Determine the (X, Y) coordinate at the center of the cell enclosing the given text.  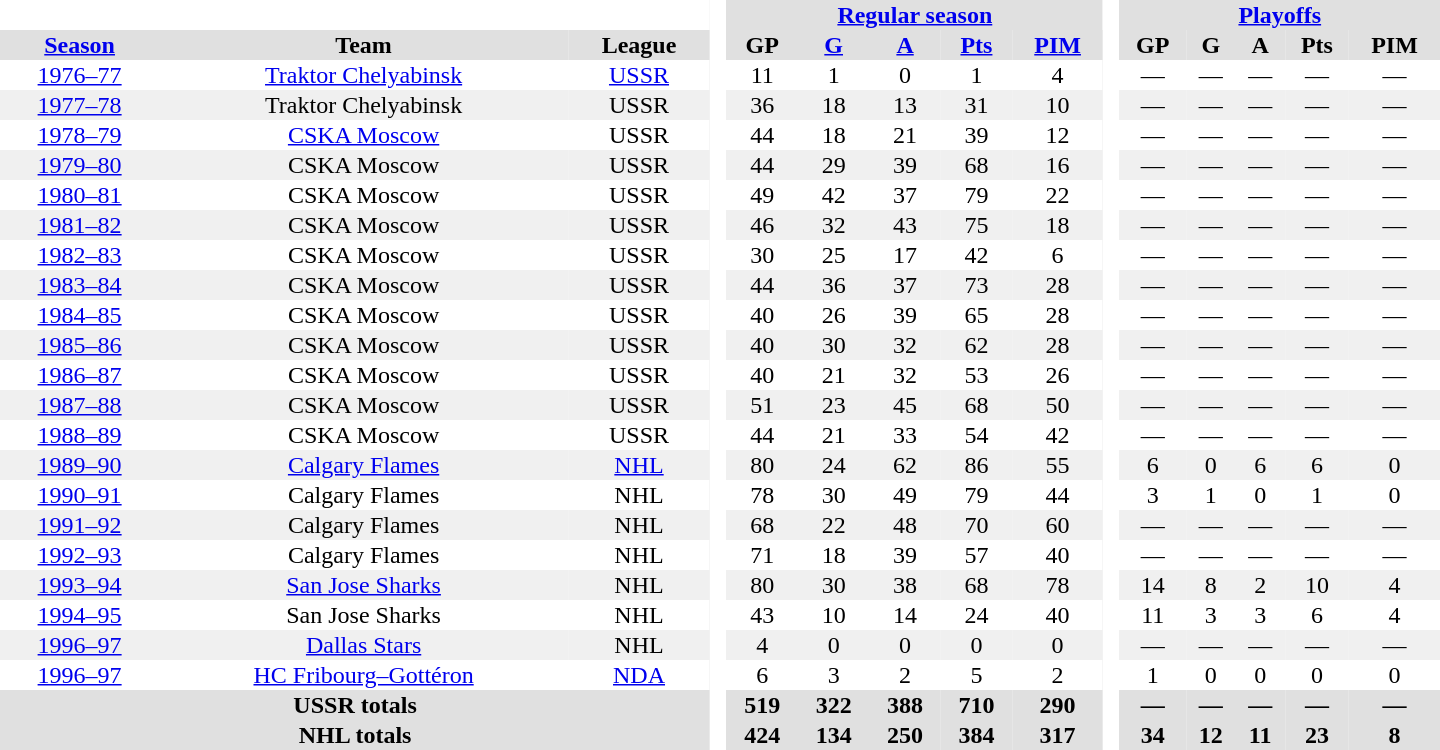
1983–84 (80, 285)
16 (1058, 165)
Season (80, 45)
57 (976, 555)
17 (904, 255)
45 (904, 405)
388 (904, 705)
League (639, 45)
134 (834, 735)
Playoffs (1280, 15)
73 (976, 285)
13 (904, 105)
Dallas Stars (364, 645)
519 (762, 705)
322 (834, 705)
250 (904, 735)
1992–93 (80, 555)
55 (1058, 465)
75 (976, 225)
NHL totals (355, 735)
1990–91 (80, 495)
710 (976, 705)
51 (762, 405)
1984–85 (80, 315)
Team (364, 45)
317 (1058, 735)
70 (976, 525)
USSR totals (355, 705)
50 (1058, 405)
60 (1058, 525)
1989–90 (80, 465)
384 (976, 735)
NDA (639, 675)
1979–80 (80, 165)
1986–87 (80, 375)
1976–77 (80, 75)
34 (1153, 735)
290 (1058, 705)
1977–78 (80, 105)
5 (976, 675)
31 (976, 105)
29 (834, 165)
65 (976, 315)
1980–81 (80, 195)
1987–88 (80, 405)
1985–86 (80, 345)
48 (904, 525)
1978–79 (80, 135)
HC Fribourg–Gottéron (364, 675)
1993–94 (80, 585)
53 (976, 375)
1981–82 (80, 225)
86 (976, 465)
1988–89 (80, 435)
46 (762, 225)
424 (762, 735)
38 (904, 585)
33 (904, 435)
25 (834, 255)
71 (762, 555)
Regular season (915, 15)
54 (976, 435)
1991–92 (80, 525)
1994–95 (80, 615)
1982–83 (80, 255)
